Return [x, y] of the center of cell containing provided text 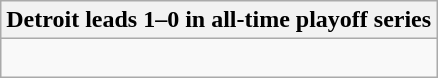
Detroit leads 1–0 in all-time playoff series [219, 20]
